Locate the cell with the specified text and output its [X, Y] center coordinate. 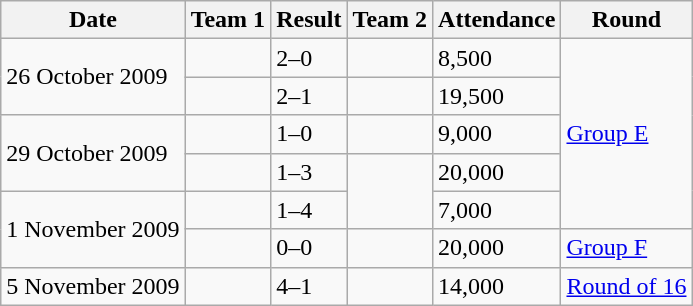
Result [309, 20]
26 October 2009 [93, 77]
7,000 [497, 210]
19,500 [497, 96]
9,000 [497, 134]
Team 1 [228, 20]
1 November 2009 [93, 229]
Group E [626, 134]
Group F [626, 248]
2–0 [309, 58]
29 October 2009 [93, 153]
4–1 [309, 286]
Round of 16 [626, 286]
Round [626, 20]
5 November 2009 [93, 286]
0–0 [309, 248]
1–3 [309, 172]
1–4 [309, 210]
2–1 [309, 96]
14,000 [497, 286]
Team 2 [390, 20]
Date [93, 20]
Attendance [497, 20]
1–0 [309, 134]
8,500 [497, 58]
